Return (x, y) of the center of cell containing provided text 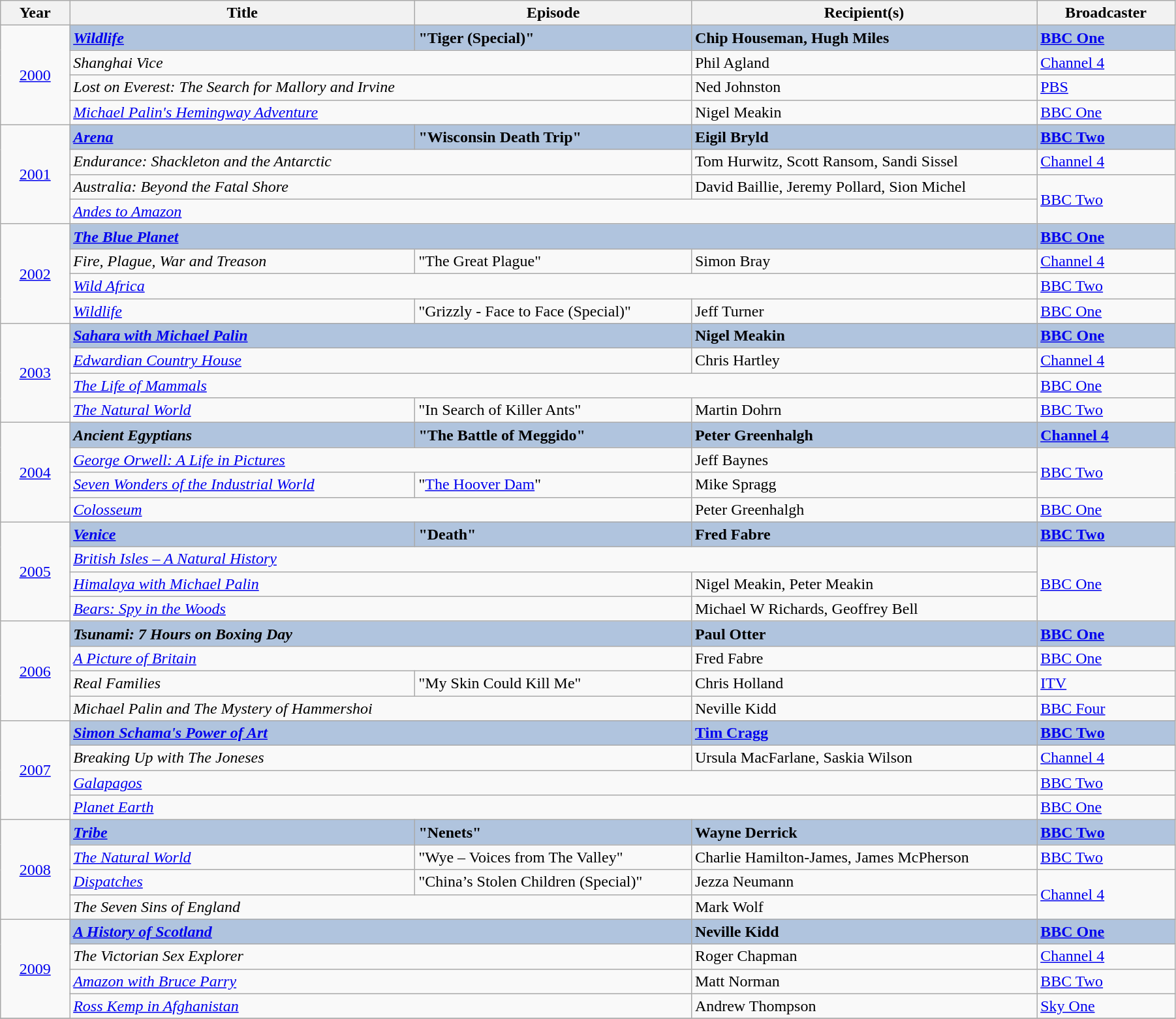
Episode (553, 13)
Edwardian Country House (381, 361)
Endurance: Shackleton and the Antarctic (381, 162)
2004 (35, 472)
Mark Wolf (864, 907)
Michael W Richards, Geoffrey Bell (864, 609)
"In Search of Killer Ants" (553, 410)
Lost on Everest: The Search for Mallory and Irvine (381, 87)
Colosseum (381, 509)
Dispatches (243, 882)
"Wye – Voices from The Valley" (553, 857)
"My Skin Could Kill Me" (553, 683)
The Life of Mammals (553, 386)
Martin Dohrn (864, 410)
Simon Bray (864, 261)
2006 (35, 671)
Breaking Up with The Joneses (381, 758)
Year (35, 13)
British Isles – A Natural History (553, 559)
Andrew Thompson (864, 1006)
Fire, Plague, War and Treason (243, 261)
2002 (35, 273)
ITV (1106, 683)
"The Great Plague" (553, 261)
"Grizzly - Face to Face (Special)" (553, 311)
Galapagos (553, 783)
Jeff Baynes (864, 460)
"China’s Stolen Children (Special)" (553, 882)
Matt Norman (864, 981)
2008 (35, 870)
Andes to Amazon (553, 211)
"Death" (553, 534)
Michael Palin's Hemingway Adventure (381, 112)
"Wisconsin Death Trip" (553, 137)
Phil Agland (864, 63)
2000 (35, 75)
"The Battle of Meggido" (553, 435)
"Tiger (Special)" (553, 38)
Tim Cragg (864, 733)
Roger Chapman (864, 956)
Recipient(s) (864, 13)
Nigel Meakin, Peter Meakin (864, 584)
Wayne Derrick (864, 832)
Chip Houseman, Hugh Miles (864, 38)
Tom Hurwitz, Scott Ransom, Sandi Sissel (864, 162)
Tsunami: 7 Hours on Boxing Day (381, 633)
Ross Kemp in Afghanistan (381, 1006)
A History of Scotland (381, 932)
Jezza Neumann (864, 882)
The Victorian Sex Explorer (381, 956)
George Orwell: A Life in Pictures (381, 460)
Shanghai Vice (381, 63)
Eigil Bryld (864, 137)
Planet Earth (553, 808)
2001 (35, 174)
Ned Johnston (864, 87)
Wild Africa (553, 286)
The Seven Sins of England (381, 907)
Chris Hartley (864, 361)
Simon Schama's Power of Art (381, 733)
Seven Wonders of the Industrial World (243, 485)
Michael Palin and The Mystery of Hammershoi (381, 708)
Tribe (243, 832)
Jeff Turner (864, 311)
David Baillie, Jeremy Pollard, Sion Michel (864, 187)
Ursula MacFarlane, Saskia Wilson (864, 758)
Chris Holland (864, 683)
Broadcaster (1106, 13)
"The Hoover Dam" (553, 485)
BBC Four (1106, 708)
Sahara with Michael Palin (381, 336)
Charlie Hamilton-James, James McPherson (864, 857)
Australia: Beyond the Fatal Shore (381, 187)
"Nenets" (553, 832)
Bears: Spy in the Woods (381, 609)
Himalaya with Michael Palin (381, 584)
2003 (35, 373)
Title (243, 13)
Ancient Egyptians (243, 435)
The Blue Planet (553, 236)
A Picture of Britain (381, 658)
2007 (35, 770)
PBS (1106, 87)
Arena (243, 137)
Paul Otter (864, 633)
2009 (35, 969)
2005 (35, 571)
Sky One (1106, 1006)
Venice (243, 534)
Mike Spragg (864, 485)
Amazon with Bruce Parry (381, 981)
Real Families (243, 683)
